Determine the (X, Y) coordinate at the center of the cell enclosing the given text.  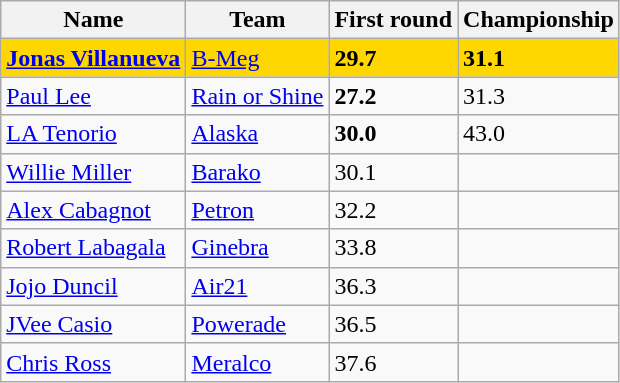
B-Meg (258, 58)
Barako (258, 172)
Name (94, 20)
32.2 (394, 210)
36.3 (394, 286)
Alex Cabagnot (94, 210)
31.1 (539, 58)
Paul Lee (94, 96)
JVee Casio (94, 324)
Petron (258, 210)
Chris Ross (94, 362)
37.6 (394, 362)
Alaska (258, 134)
36.5 (394, 324)
Jojo Duncil (94, 286)
Powerade (258, 324)
Jonas Villanueva (94, 58)
Robert Labagala (94, 248)
31.3 (539, 96)
LA Tenorio (94, 134)
Team (258, 20)
27.2 (394, 96)
Air21 (258, 286)
First round (394, 20)
30.1 (394, 172)
Meralco (258, 362)
43.0 (539, 134)
29.7 (394, 58)
Championship (539, 20)
33.8 (394, 248)
Willie Miller (94, 172)
30.0 (394, 134)
Ginebra (258, 248)
Rain or Shine (258, 96)
